Determine the [X, Y] coordinate at the center of the cell enclosing the given text.  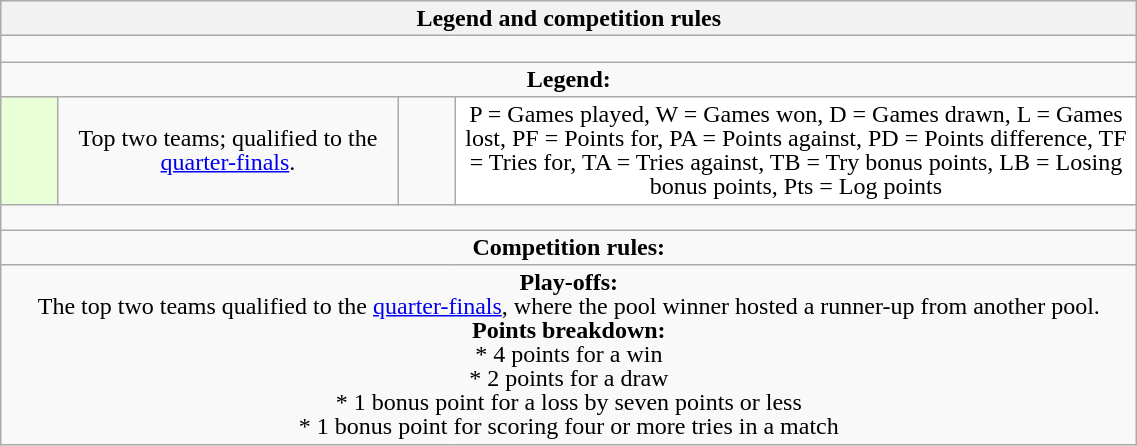
Competition rules: [569, 248]
Top two teams; qualified to the quarter-finals. [228, 150]
Legend and competition rules [569, 18]
Legend: [569, 80]
